Identify which cell holds the provided text, then report its (X, Y) central coordinate. 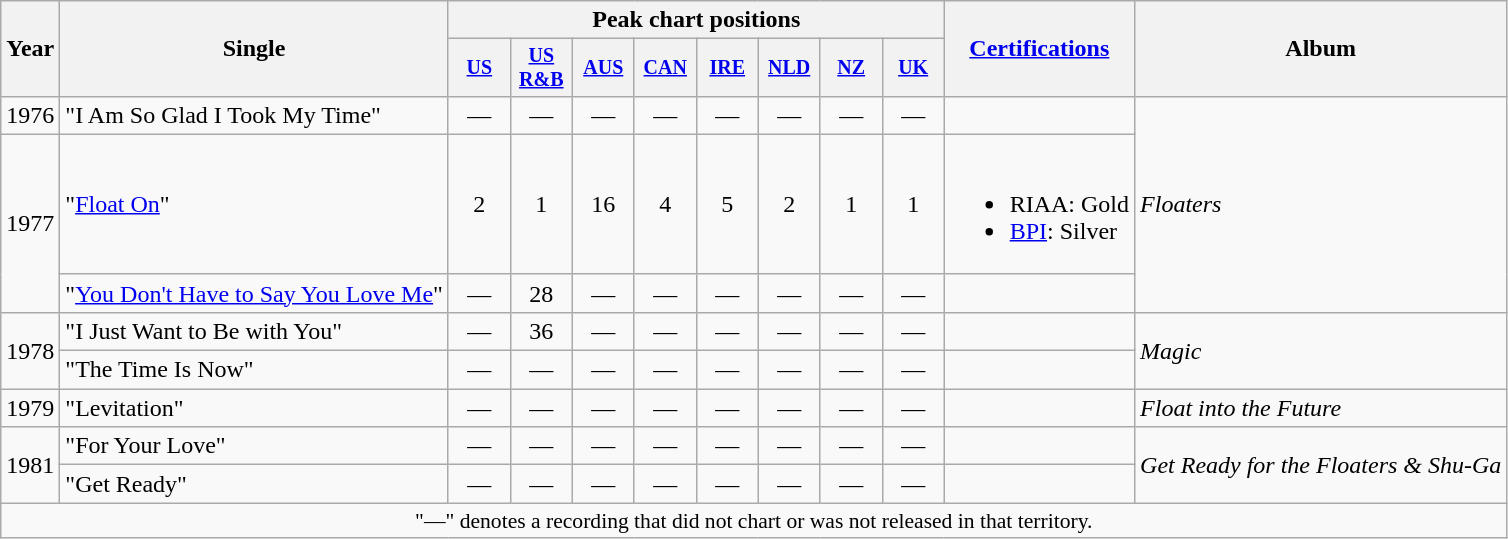
"Float On" (254, 204)
"I Just Want to Be with You" (254, 331)
CAN (665, 68)
US (479, 68)
"Levitation" (254, 408)
1976 (30, 115)
36 (541, 331)
Float into the Future (1321, 408)
Year (30, 49)
"For Your Love" (254, 446)
US R&B (541, 68)
UK (913, 68)
"Get Ready" (254, 484)
RIAA: GoldBPI: Silver (1039, 204)
Get Ready for the Floaters & Shu-Ga (1321, 465)
Floaters (1321, 204)
5 (727, 204)
1981 (30, 465)
1979 (30, 408)
"I Am So Glad I Took My Time" (254, 115)
AUS (603, 68)
"The Time Is Now" (254, 370)
28 (541, 293)
Peak chart positions (696, 20)
Album (1321, 49)
4 (665, 204)
IRE (727, 68)
16 (603, 204)
1978 (30, 350)
"—" denotes a recording that did not chart or was not released in that territory. (754, 521)
NLD (789, 68)
"You Don't Have to Say You Love Me" (254, 293)
Certifications (1039, 49)
Single (254, 49)
1977 (30, 223)
NZ (851, 68)
Magic (1321, 350)
